Locate the cell with the specified text and output its (x, y) center coordinate. 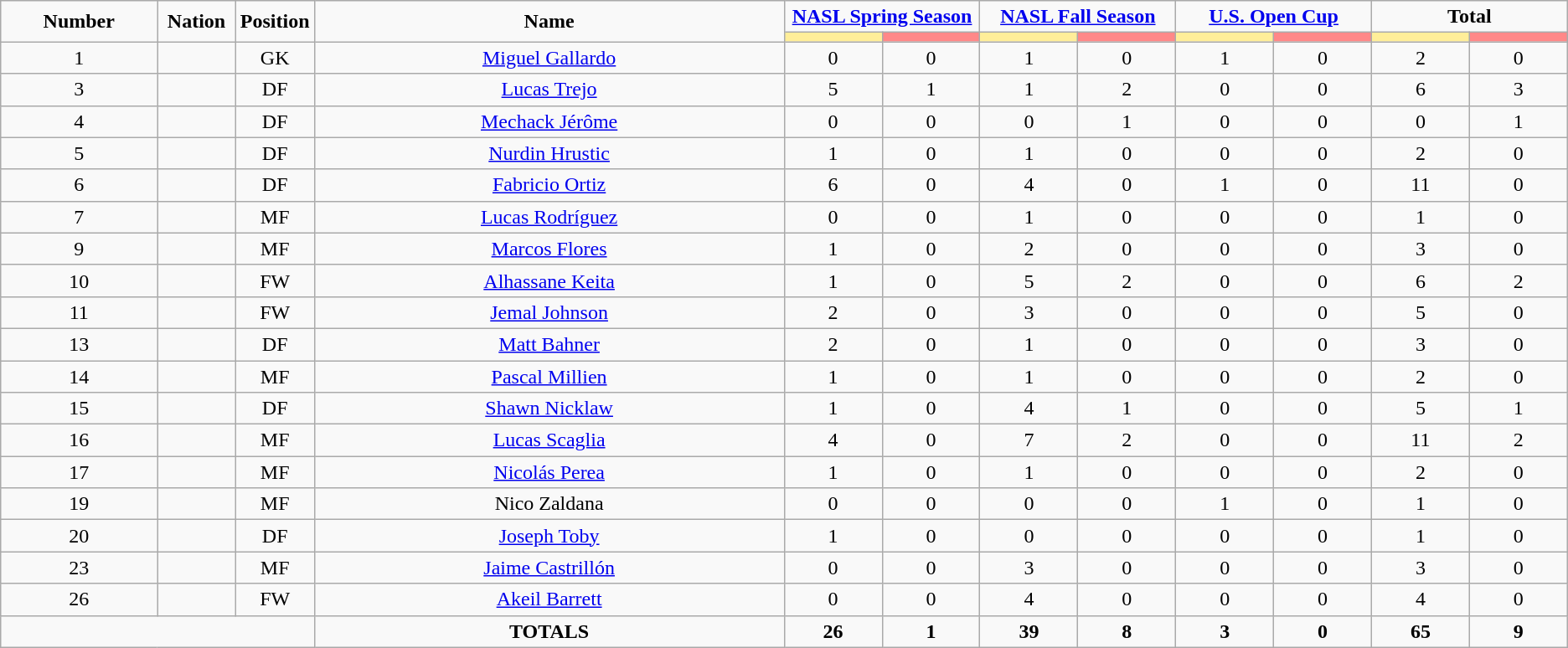
Akeil Barrett (549, 599)
17 (79, 472)
Number (79, 22)
19 (79, 504)
Nico Zaldana (549, 504)
Pascal Millien (549, 376)
Joseph Toby (549, 536)
Mechack Jérôme (549, 121)
Jemal Johnson (549, 312)
Position (275, 22)
Name (549, 22)
NASL Spring Season (882, 17)
GK (275, 58)
Marcos Flores (549, 249)
39 (1029, 631)
13 (79, 344)
20 (79, 536)
10 (79, 280)
Miguel Gallardo (549, 58)
Jaime Castrillón (549, 568)
Alhassane Keita (549, 280)
Lucas Rodríguez (549, 217)
Nation (197, 22)
Nurdin Hrustic (549, 153)
Matt Bahner (549, 344)
65 (1421, 631)
Lucas Scaglia (549, 440)
TOTALS (549, 631)
Nicolás Perea (549, 472)
8 (1127, 631)
23 (79, 568)
14 (79, 376)
Lucas Trejo (549, 90)
NASL Fall Season (1078, 17)
16 (79, 440)
U.S. Open Cup (1274, 17)
Total (1469, 17)
15 (79, 409)
Shawn Nicklaw (549, 409)
Fabricio Ortiz (549, 185)
